From the cell containing the given text, extract its center point as [X, Y] coordinate. 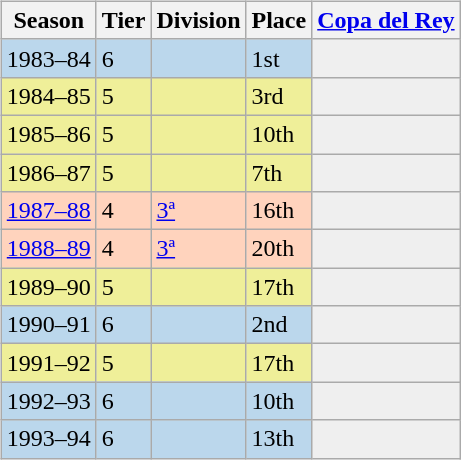
Tier [124, 20]
1992–93 [48, 401]
16th [279, 211]
Copa del Rey [386, 20]
1991–92 [48, 363]
1st [279, 58]
20th [279, 249]
1986–87 [48, 173]
1985–86 [48, 134]
1990–91 [48, 325]
7th [279, 173]
1987–88 [48, 211]
1993–94 [48, 439]
13th [279, 439]
Division [198, 20]
1988–89 [48, 249]
Season [48, 20]
1989–90 [48, 287]
1983–84 [48, 58]
Place [279, 20]
3rd [279, 96]
2nd [279, 325]
1984–85 [48, 96]
